Search for the cell housing the specified text and yield its [X, Y] center coordinate. 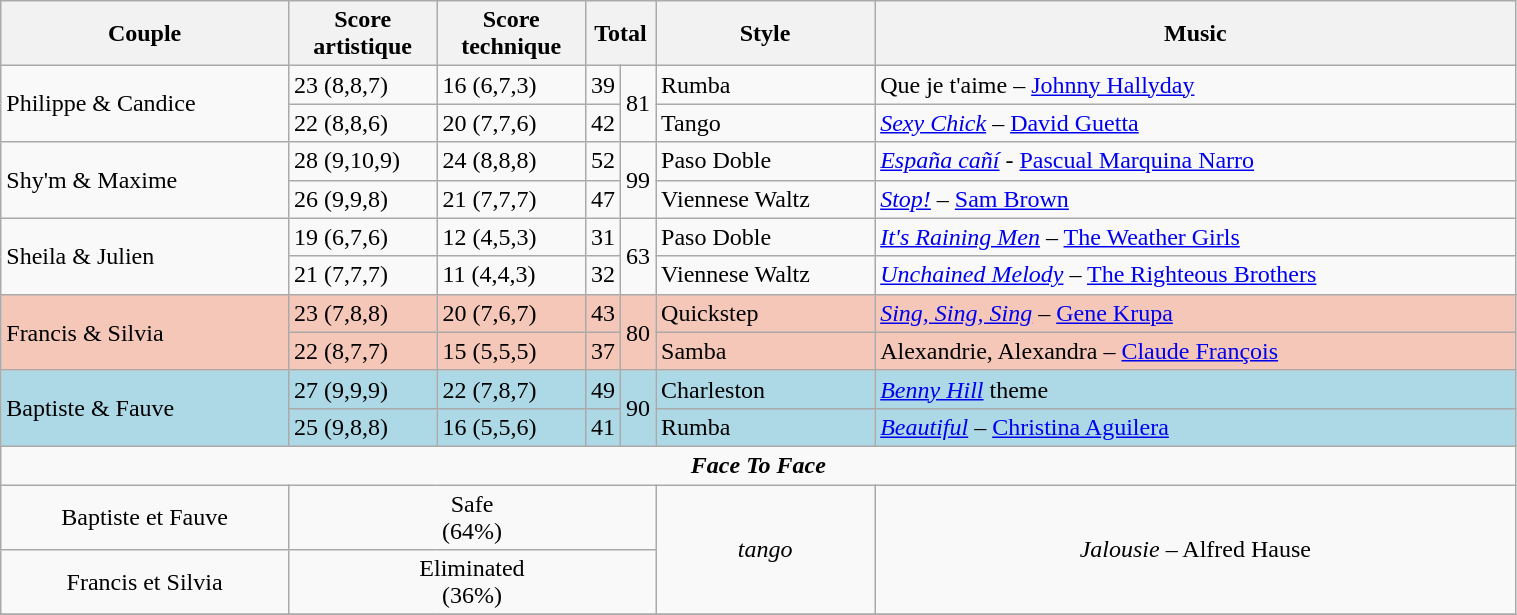
63 [638, 256]
Face To Face [758, 465]
11 (4,4,3) [512, 275]
28 (9,10,9) [362, 161]
49 [602, 389]
Samba [766, 351]
Charleston [766, 389]
23 (7,8,8) [362, 313]
32 [602, 275]
22 (7,8,7) [512, 389]
Total [620, 34]
España cañí - Pascual Marquina Narro [1196, 161]
Quickstep [766, 313]
Alexandrie, Alexandra – Claude François [1196, 351]
Baptiste & Fauve [145, 408]
37 [602, 351]
31 [602, 237]
Que je t'aime – Johnny Hallyday [1196, 85]
Tango [766, 123]
tango [766, 549]
12 (4,5,3) [512, 237]
Couple [145, 34]
It's Raining Men – The Weather Girls [1196, 237]
16 (6,7,3) [512, 85]
Francis & Silvia [145, 332]
81 [638, 104]
Sheila & Julien [145, 256]
Sexy Chick – David Guetta [1196, 123]
Score artistique [362, 34]
25 (9,8,8) [362, 427]
Style [766, 34]
Benny Hill theme [1196, 389]
52 [602, 161]
Music [1196, 34]
39 [602, 85]
22 (8,8,6) [362, 123]
15 (5,5,5) [512, 351]
20 (7,7,6) [512, 123]
Philippe & Candice [145, 104]
20 (7,6,7) [512, 313]
Stop! – Sam Brown [1196, 199]
26 (9,9,8) [362, 199]
22 (8,7,7) [362, 351]
Safe(64%) [472, 516]
Jalousie – Alfred Hause [1196, 549]
43 [602, 313]
Shy'm & Maxime [145, 180]
Sing, Sing, Sing – Gene Krupa [1196, 313]
41 [602, 427]
Eliminated(36%) [472, 582]
Score technique [512, 34]
27 (9,9,9) [362, 389]
42 [602, 123]
Francis et Silvia [145, 582]
24 (8,8,8) [512, 161]
Baptiste et Fauve [145, 516]
16 (5,5,6) [512, 427]
80 [638, 332]
99 [638, 180]
90 [638, 408]
Unchained Melody – The Righteous Brothers [1196, 275]
19 (6,7,6) [362, 237]
47 [602, 199]
Beautiful – Christina Aguilera [1196, 427]
23 (8,8,7) [362, 85]
